From the cell containing the given text, extract its center point as (x, y) coordinate. 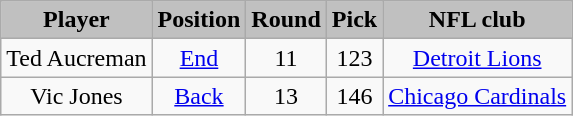
146 (354, 96)
Chicago Cardinals (478, 96)
Back (199, 96)
End (199, 58)
Round (286, 20)
Ted Aucreman (76, 58)
11 (286, 58)
13 (286, 96)
Player (76, 20)
Vic Jones (76, 96)
123 (354, 58)
NFL club (478, 20)
Detroit Lions (478, 58)
Position (199, 20)
Pick (354, 20)
